Return the (x, y) coordinate for the center point of the cell that contains the specified text.  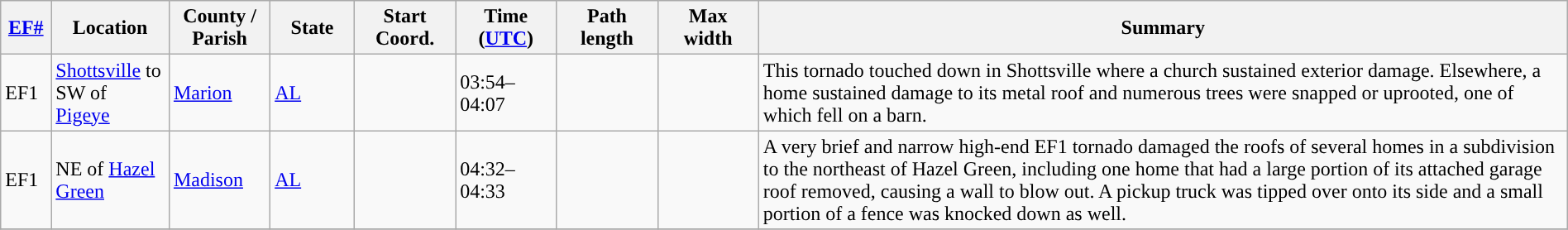
Max width (708, 28)
03:54–04:07 (506, 93)
Location (111, 28)
04:32–04:33 (506, 180)
Marion (219, 93)
Shottsville to SW of Pigeye (111, 93)
EF# (26, 28)
County / Parish (219, 28)
Time (UTC) (506, 28)
Path length (607, 28)
Start Coord. (404, 28)
State (313, 28)
Summary (1163, 28)
NE of Hazel Green (111, 180)
Madison (219, 180)
